Determine the (x, y) coordinate at the center of the cell enclosing the given text.  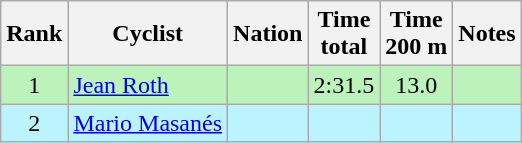
2 (34, 123)
Mario Masanés (148, 123)
Jean Roth (148, 85)
Time200 m (416, 34)
Timetotal (344, 34)
Cyclist (148, 34)
Notes (487, 34)
1 (34, 85)
Rank (34, 34)
2:31.5 (344, 85)
Nation (268, 34)
13.0 (416, 85)
